Locate the cell with the specified text and output its [X, Y] center coordinate. 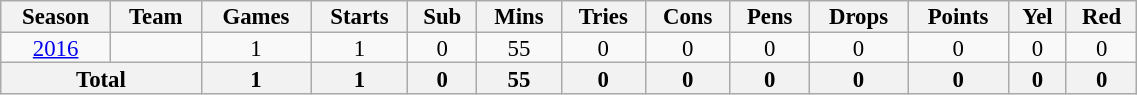
Tries [603, 16]
Points [958, 16]
Team [156, 16]
2016 [56, 48]
Pens [770, 16]
Yel [1037, 16]
Mins [520, 16]
Games [256, 16]
Season [56, 16]
Total [101, 78]
Drops [858, 16]
Sub [442, 16]
Starts [360, 16]
Cons [688, 16]
Red [1101, 16]
